Locate the cell with the specified text and output its (x, y) center coordinate. 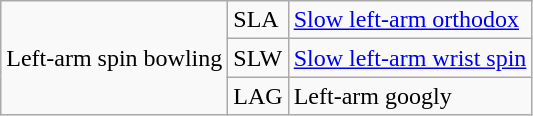
Slow left-arm wrist spin (410, 58)
Slow left-arm orthodox (410, 20)
Left-arm googly (410, 96)
LAG (258, 96)
SLW (258, 58)
Left-arm spin bowling (114, 58)
SLA (258, 20)
